From the cell containing the given text, extract its center point as [x, y] coordinate. 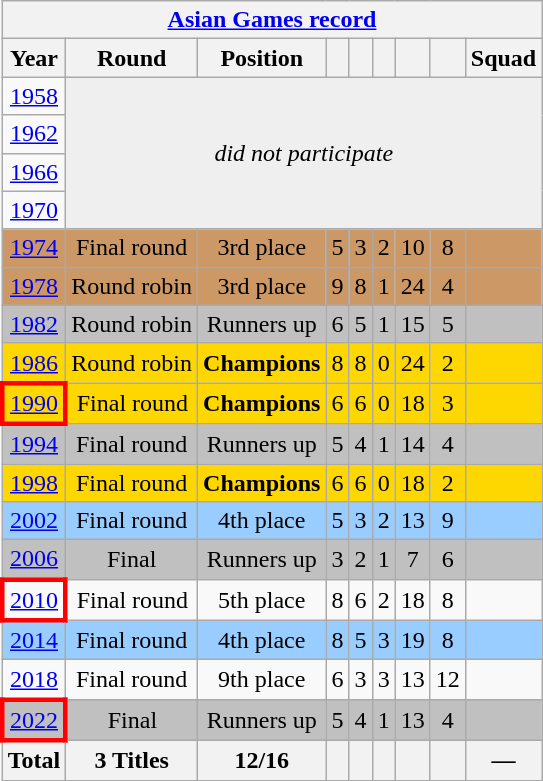
2002 [34, 521]
2014 [34, 640]
1962 [34, 134]
Squad [503, 58]
1966 [34, 172]
3 Titles [132, 760]
Position [262, 58]
1994 [34, 444]
2018 [34, 680]
1986 [34, 363]
7 [412, 560]
1974 [34, 248]
Total [34, 760]
did not participate [304, 153]
1982 [34, 324]
Round [132, 58]
2010 [34, 600]
Year [34, 58]
5th place [262, 600]
14 [412, 444]
10 [412, 248]
9th place [262, 680]
1970 [34, 210]
19 [412, 640]
— [503, 760]
2022 [34, 720]
15 [412, 324]
12/16 [262, 760]
1990 [34, 404]
12 [448, 680]
1978 [34, 286]
1958 [34, 96]
2006 [34, 560]
1998 [34, 483]
Asian Games record [272, 20]
